From the cell containing the given text, extract its center point as [X, Y] coordinate. 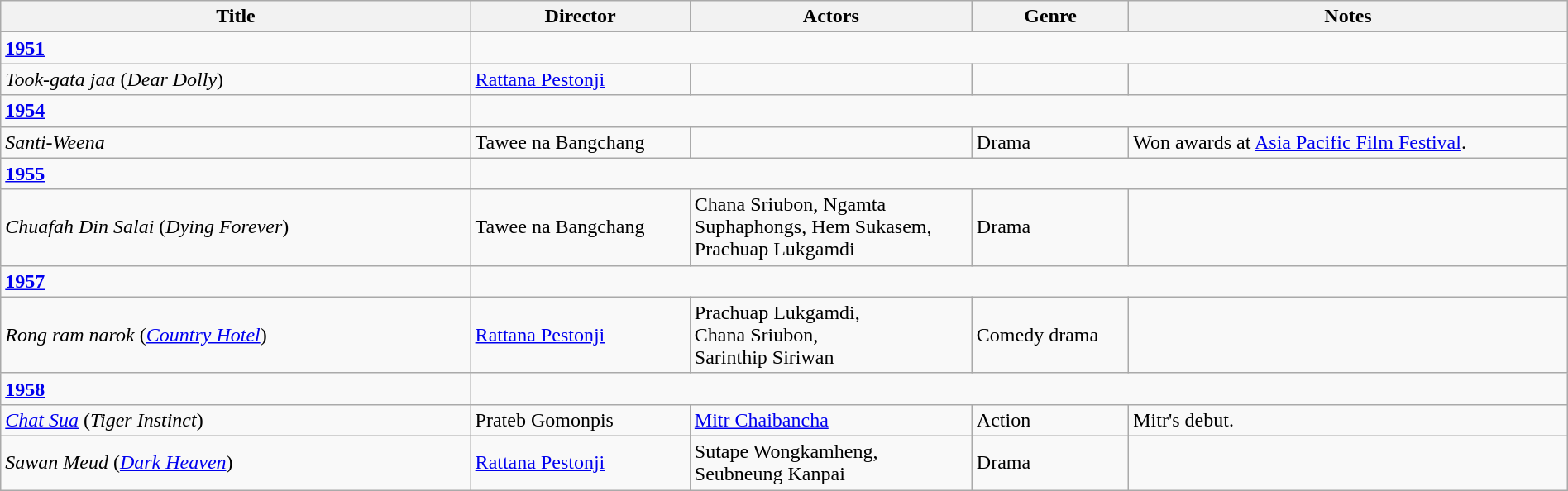
Took-gata jaa (Dear Dolly) [236, 79]
1958 [236, 389]
1957 [236, 281]
Chuafah Din Salai (Dying Forever) [236, 227]
Prachuap Lukgamdi,Chana Sriubon,Sarinthip Siriwan [830, 335]
1951 [236, 48]
Sawan Meud (Dark Heaven) [236, 463]
Comedy drama [1050, 335]
Sutape Wongkamheng,Seubneung Kanpai [830, 463]
Title [236, 17]
Rong ram narok (Country Hotel) [236, 335]
Notes [1348, 17]
Chat Sua (Tiger Instinct) [236, 420]
Action [1050, 420]
Genre [1050, 17]
Mitr's debut. [1348, 420]
Won awards at Asia Pacific Film Festival. [1348, 142]
Santi-Weena [236, 142]
1955 [236, 174]
Chana Sriubon, Ngamta Suphaphongs, Hem Sukasem, Prachuap Lukgamdi [830, 227]
Mitr Chaibancha [830, 420]
1954 [236, 111]
Prateb Gomonpis [581, 420]
Director [581, 17]
Actors [830, 17]
